Determine the (X, Y) coordinate at the center of the cell enclosing the given text.  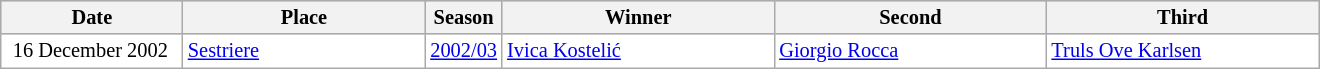
Place (304, 17)
Giorgio Rocca (910, 51)
Third (1183, 17)
Ivica Kostelić (638, 51)
Sestriere (304, 51)
2002/03 (464, 51)
Date (92, 17)
Season (464, 17)
Winner (638, 17)
Truls Ove Karlsen (1183, 51)
Second (910, 17)
16 December 2002 (92, 51)
